Detect which cell encompasses the target text, then output its (x, y) center coordinate. 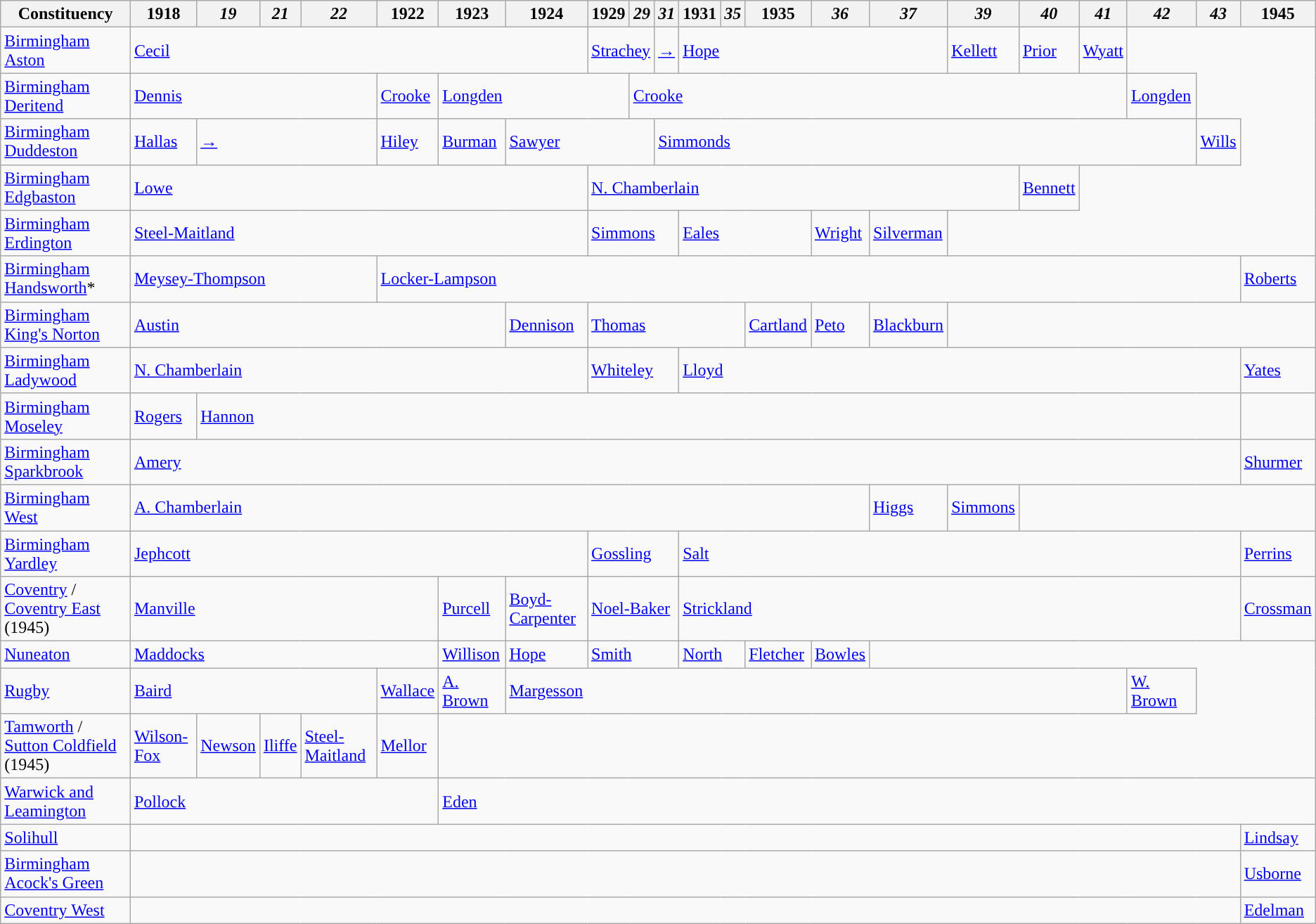
Kellett (983, 51)
Fletcher (778, 655)
Strachey (621, 51)
1922 (408, 14)
29 (641, 14)
1931 (700, 14)
Boyd-Carpenter (547, 609)
Coventry / Coventry East (1945) (66, 609)
Silverman (908, 233)
Mellor (408, 746)
Austin (318, 325)
Birmingham Sparkbrook (66, 461)
1929 (609, 14)
Birmingham Handsworth* (66, 278)
1935 (778, 14)
Birmingham West (66, 508)
Edelman (1278, 910)
Wyatt (1103, 51)
Pollock (284, 802)
40 (1049, 14)
Thomas (666, 325)
37 (908, 14)
Lloyd (960, 370)
Birmingham Deritend (66, 96)
Bowles (841, 655)
Eales (745, 233)
36 (841, 14)
Newson (228, 746)
Margesson (816, 691)
Crossman (1278, 609)
Birmingham Moseley (66, 416)
Wilson-Fox (163, 746)
Birmingham Aston (66, 51)
21 (280, 14)
Wallace (408, 691)
Lindsay (1278, 838)
Locker-Lampson (808, 278)
Bennett (1049, 187)
31 (666, 14)
Baird (253, 691)
Whiteley (633, 370)
Blackburn (908, 325)
Birmingham King's Norton (66, 325)
Maddocks (284, 655)
North (712, 655)
Coventry West (66, 910)
Noel-Baker (633, 609)
Wills (1218, 142)
Hallas (163, 142)
Birmingham Edgbaston (66, 187)
Smith (633, 655)
Strickland (960, 609)
Constituency (66, 14)
Wright (841, 233)
Dennison (547, 325)
Birmingham Duddeston (66, 142)
Birmingham Acock's Green (66, 873)
22 (339, 14)
Rugby (66, 691)
42 (1161, 14)
Birmingham Ladywood (66, 370)
A. Chamberlain (499, 508)
Dennis (253, 96)
Burman (472, 142)
Simmonds (925, 142)
1923 (472, 14)
Yates (1278, 370)
Shurmer (1278, 461)
Nuneaton (66, 655)
Tamworth / Sutton Coldfield (1945) (66, 746)
Prior (1049, 51)
1945 (1278, 14)
Warwick and Leamington (66, 802)
Birmingham Erdington (66, 233)
Higgs (908, 508)
Jephcott (359, 553)
Birmingham Yardley (66, 553)
39 (983, 14)
A. Brown (472, 691)
43 (1218, 14)
Hannon (718, 416)
Cartland (778, 325)
Manville (284, 609)
Lowe (359, 187)
Usborne (1278, 873)
Cecil (359, 51)
Hiley (408, 142)
Rogers (163, 416)
35 (733, 14)
Willison (472, 655)
Eden (877, 802)
Solihull (66, 838)
1924 (547, 14)
Perrins (1278, 553)
Sawyer (580, 142)
Salt (960, 553)
Meysey-Thompson (253, 278)
1918 (163, 14)
41 (1103, 14)
Amery (685, 461)
W. Brown (1161, 691)
Peto (841, 325)
19 (228, 14)
Iliffe (280, 746)
Gossling (633, 553)
Purcell (472, 609)
Roberts (1278, 278)
